Pinpoint the cell where the given text exists, returning its [x, y] midpoint coordinate. 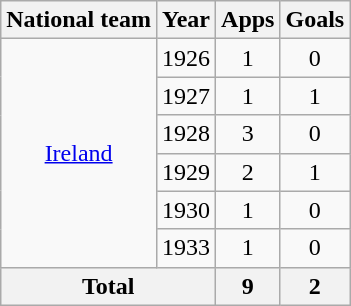
3 [248, 134]
Year [186, 20]
National team [79, 20]
9 [248, 286]
1927 [186, 96]
1926 [186, 58]
Total [108, 286]
Ireland [79, 153]
Goals [315, 20]
1930 [186, 210]
1928 [186, 134]
1929 [186, 172]
Apps [248, 20]
1933 [186, 248]
